Search for the cell housing the specified text and yield its (x, y) center coordinate. 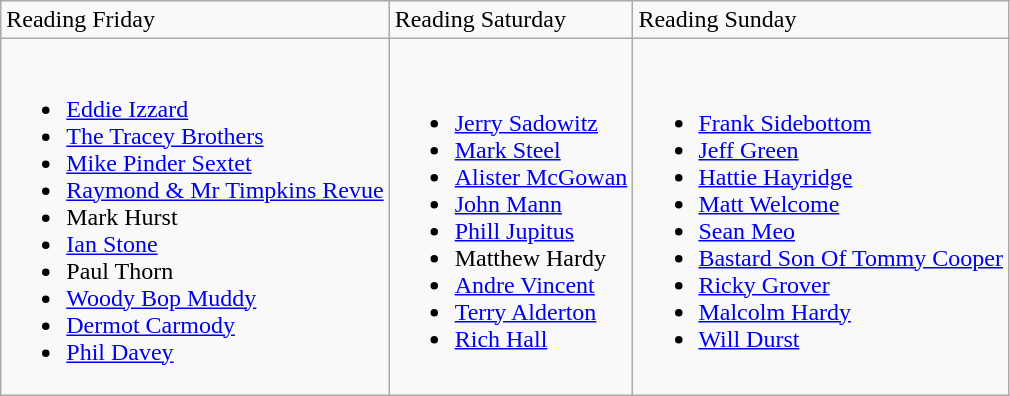
Reading Saturday (511, 20)
Eddie IzzardThe Tracey BrothersMike Pinder SextetRaymond & Mr Timpkins RevueMark HurstIan StonePaul ThornWoody Bop MuddyDermot CarmodyPhil Davey (195, 217)
Reading Sunday (821, 20)
Jerry SadowitzMark SteelAlister McGowanJohn MannPhill JupitusMatthew HardyAndre VincentTerry AldertonRich Hall (511, 217)
Frank SidebottomJeff GreenHattie HayridgeMatt WelcomeSean MeoBastard Son Of Tommy CooperRicky GroverMalcolm HardyWill Durst (821, 217)
Reading Friday (195, 20)
